Return the [x, y] coordinate for the center point of the cell that contains the specified text.  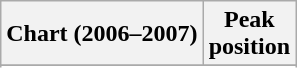
Chart (2006–2007) [102, 34]
Peakposition [249, 34]
